Identify which cell holds the provided text, then report its (x, y) central coordinate. 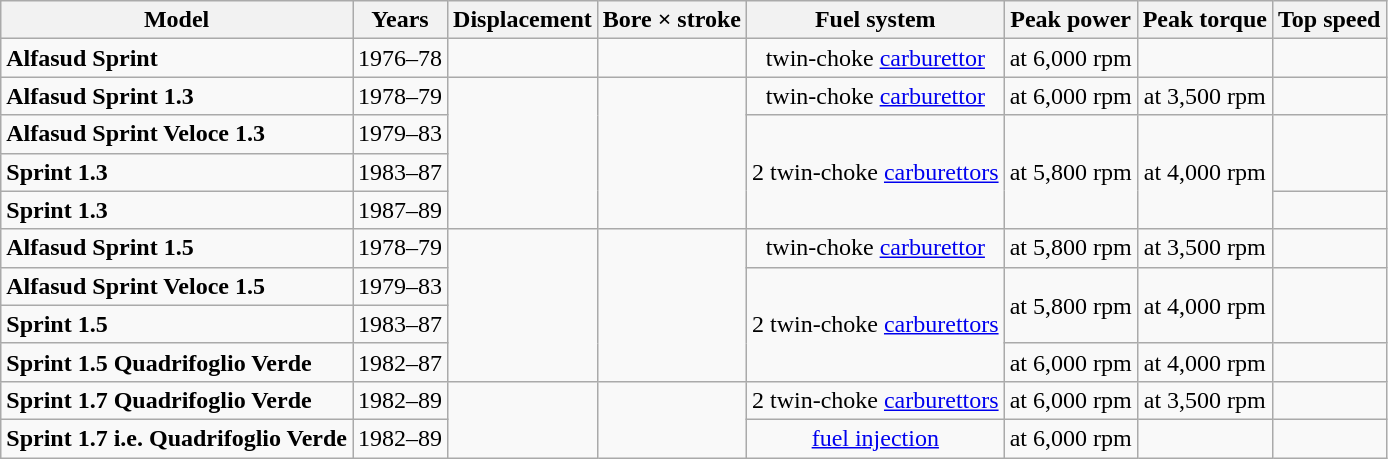
Sprint 1.7 i.e. Quadrifoglio Verde (177, 438)
Fuel system (875, 20)
fuel injection (875, 438)
Peak torque (1204, 20)
Years (400, 20)
Sprint 1.7 Quadrifoglio Verde (177, 400)
Alfasud Sprint 1.3 (177, 96)
1982–87 (400, 362)
1976–78 (400, 58)
Model (177, 20)
Alfasud Sprint (177, 58)
Peak power (1070, 20)
Sprint 1.5 (177, 324)
Alfasud Sprint Veloce 1.3 (177, 134)
Displacement (523, 20)
Bore × stroke (672, 20)
1987–89 (400, 210)
Alfasud Sprint Veloce 1.5 (177, 286)
Alfasud Sprint 1.5 (177, 248)
Sprint 1.5 Quadrifoglio Verde (177, 362)
Top speed (1329, 20)
